Detect which cell encompasses the target text, then output its [x, y] center coordinate. 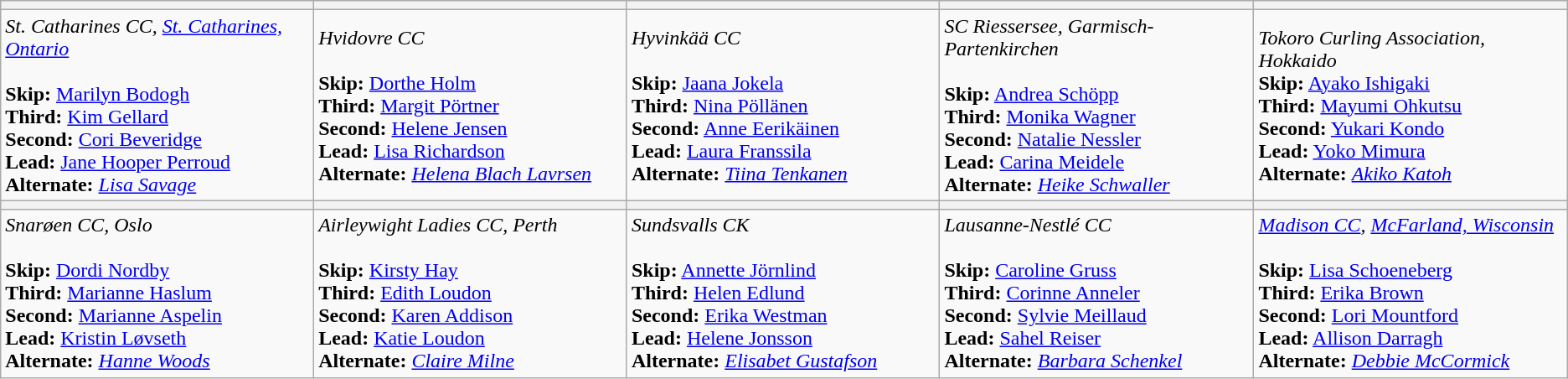
Sundsvalls CK Skip: Annette Jörnlind Third: Helen Edlund Second: Erika Westman Lead: Helene Jonsson Alternate: Elisabet Gustafson [783, 293]
Snarøen CC, Oslo Skip: Dordi Nordby Third: Marianne Haslum Second: Marianne Aspelin Lead: Kristin Løvseth Alternate: Hanne Woods [157, 293]
Lausanne-Nestlé CC Skip: Caroline Gruss Third: Corinne Anneler Second: Sylvie Meillaud Lead: Sahel Reiser Alternate: Barbara Schenkel [1097, 293]
Madison CC, McFarland, Wisconsin Skip: Lisa Schoeneberg Third: Erika Brown Second: Lori Mountford Lead: Allison Darragh Alternate: Debbie McCormick [1411, 293]
Tokoro Curling Association, HokkaidoSkip: Ayako Ishigaki Third: Mayumi Ohkutsu Second: Yukari Kondo Lead: Yoko Mimura Alternate: Akiko Katoh [1411, 106]
Airleywight Ladies CC, Perth Skip: Kirsty Hay Third: Edith Loudon Second: Karen Addison Lead: Katie Loudon Alternate: Claire Milne [471, 293]
Hvidovre CC Skip: Dorthe Holm Third: Margit Pörtner Second: Helene Jensen Lead: Lisa Richardson Alternate: Helena Blach Lavrsen [471, 106]
Hyvinkää CC Skip: Jaana Jokela Third: Nina Pöllänen Second: Anne Eerikäinen Lead: Laura Franssila Alternate: Tiina Tenkanen [783, 106]
